Capture the cell that displays the provided text and extract its (x, y) central coordinate. 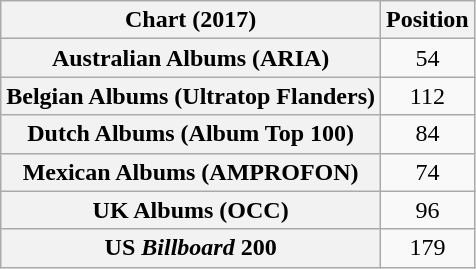
Chart (2017) (191, 20)
Mexican Albums (AMPROFON) (191, 172)
US Billboard 200 (191, 248)
96 (428, 210)
Australian Albums (ARIA) (191, 58)
179 (428, 248)
54 (428, 58)
Dutch Albums (Album Top 100) (191, 134)
UK Albums (OCC) (191, 210)
84 (428, 134)
Belgian Albums (Ultratop Flanders) (191, 96)
Position (428, 20)
74 (428, 172)
112 (428, 96)
